Determine the [x, y] coordinate at the center of the cell enclosing the given text.  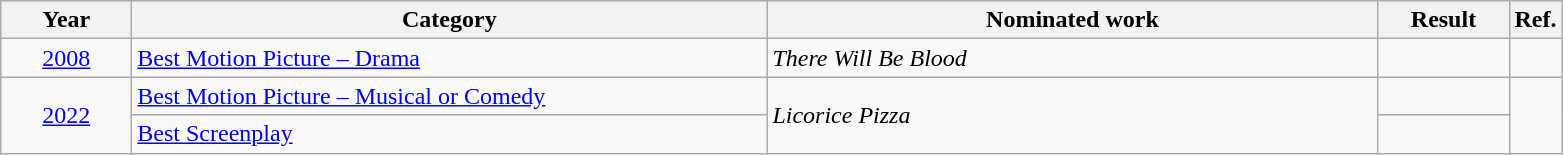
Result [1444, 20]
There Will Be Blood [1072, 58]
2022 [66, 115]
Best Motion Picture – Drama [450, 58]
Best Screenplay [450, 134]
2008 [66, 58]
Category [450, 20]
Best Motion Picture – Musical or Comedy [450, 96]
Nominated work [1072, 20]
Year [66, 20]
Licorice Pizza [1072, 115]
Ref. [1536, 20]
